Pinpoint the cell where the given text exists, returning its (X, Y) midpoint coordinate. 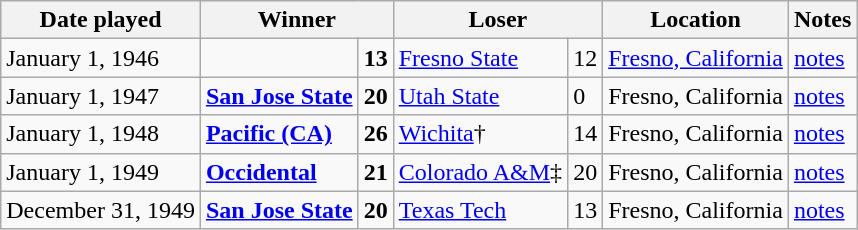
Date played (101, 20)
Occidental (279, 172)
Colorado A&M‡ (480, 172)
14 (586, 134)
Fresno State (480, 58)
Utah State (480, 96)
12 (586, 58)
26 (376, 134)
January 1, 1948 (101, 134)
December 31, 1949 (101, 210)
January 1, 1946 (101, 58)
Winner (296, 20)
January 1, 1949 (101, 172)
Location (696, 20)
Wichita† (480, 134)
0 (586, 96)
Notes (822, 20)
January 1, 1947 (101, 96)
Texas Tech (480, 210)
21 (376, 172)
Pacific (CA) (279, 134)
Loser (498, 20)
